Provide the [x, y] coordinate of the cell's center where the given text is located.  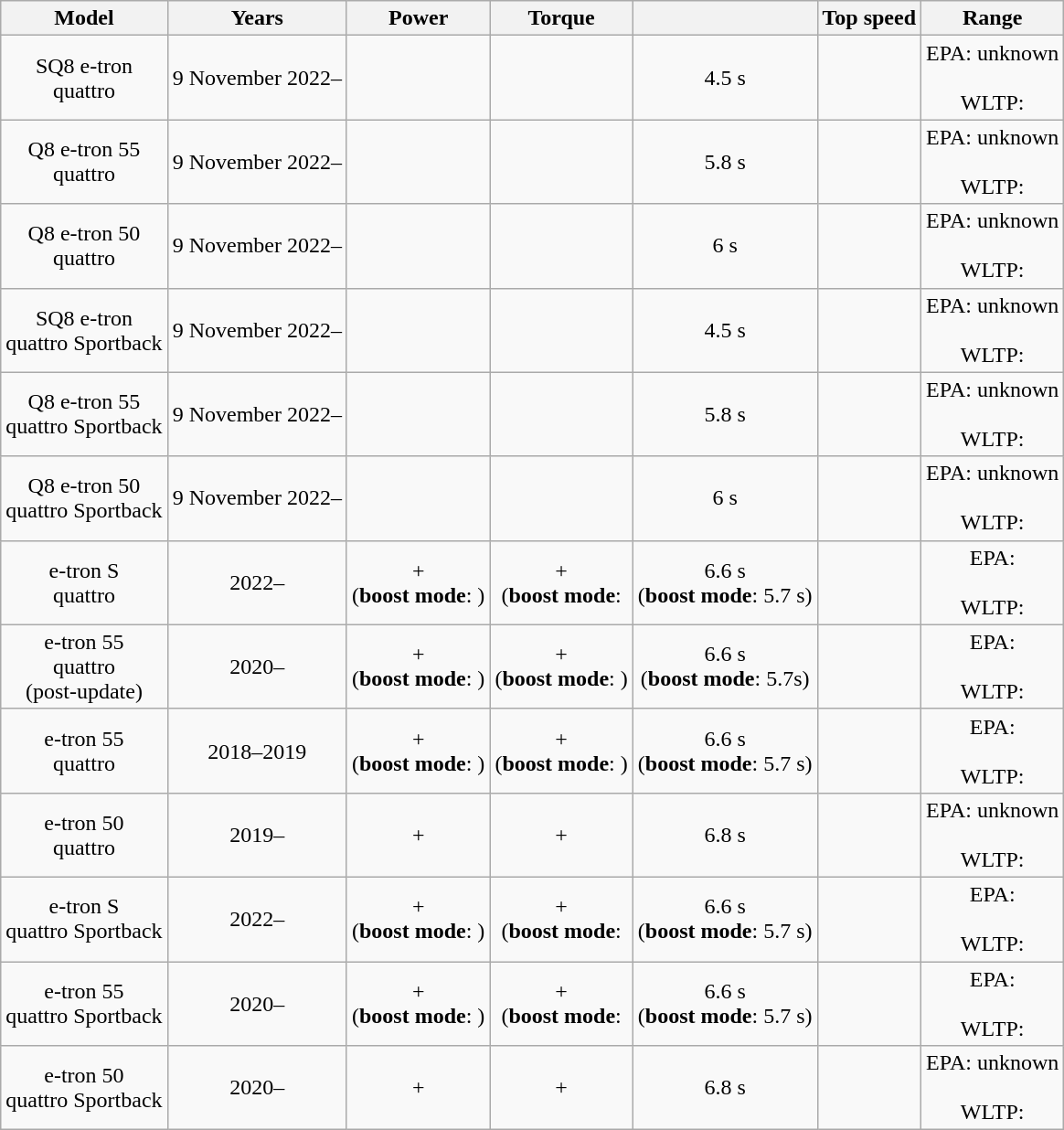
e-tron 55 quattro Sportback [84, 1004]
Q8 e-tron 55 quattro [84, 162]
Q8 e-tron 55 quattro Sportback [84, 414]
e-tron 55 quattro(post-update) [84, 666]
e-tron 55 quattro [84, 751]
Range [993, 18]
Q8 e-tron 50 quattro Sportback [84, 498]
Q8 e-tron 50 quattro [84, 246]
e-tron S quattro [84, 582]
Power [418, 18]
6.6 s(boost mode: 5.7s) [725, 666]
Torque [561, 18]
e-tron 50 quattro [84, 835]
2018–2019 [257, 751]
e-tron 50 quattro Sportback [84, 1088]
Top speed [869, 18]
SQ8 e-tron quattro [84, 78]
SQ8 e-tron quattro Sportback [84, 330]
2019– [257, 835]
Years [257, 18]
Model [84, 18]
e-tron S quattro Sportback [84, 919]
